Return the (x, y) coordinate for the center point of the cell that contains the specified text.  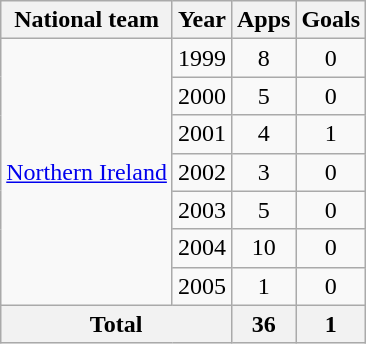
2003 (202, 210)
1999 (202, 58)
2005 (202, 286)
Year (202, 20)
National team (87, 20)
8 (263, 58)
2002 (202, 172)
2000 (202, 96)
2004 (202, 248)
Goals (331, 20)
36 (263, 324)
10 (263, 248)
Apps (263, 20)
3 (263, 172)
Northern Ireland (87, 172)
2001 (202, 134)
Total (116, 324)
4 (263, 134)
